Extract the (x, y) coordinate from the center of the cell holding the provided text.  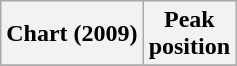
Chart (2009) (72, 34)
Peakposition (189, 34)
